Return [X, Y] of the center of cell containing provided text 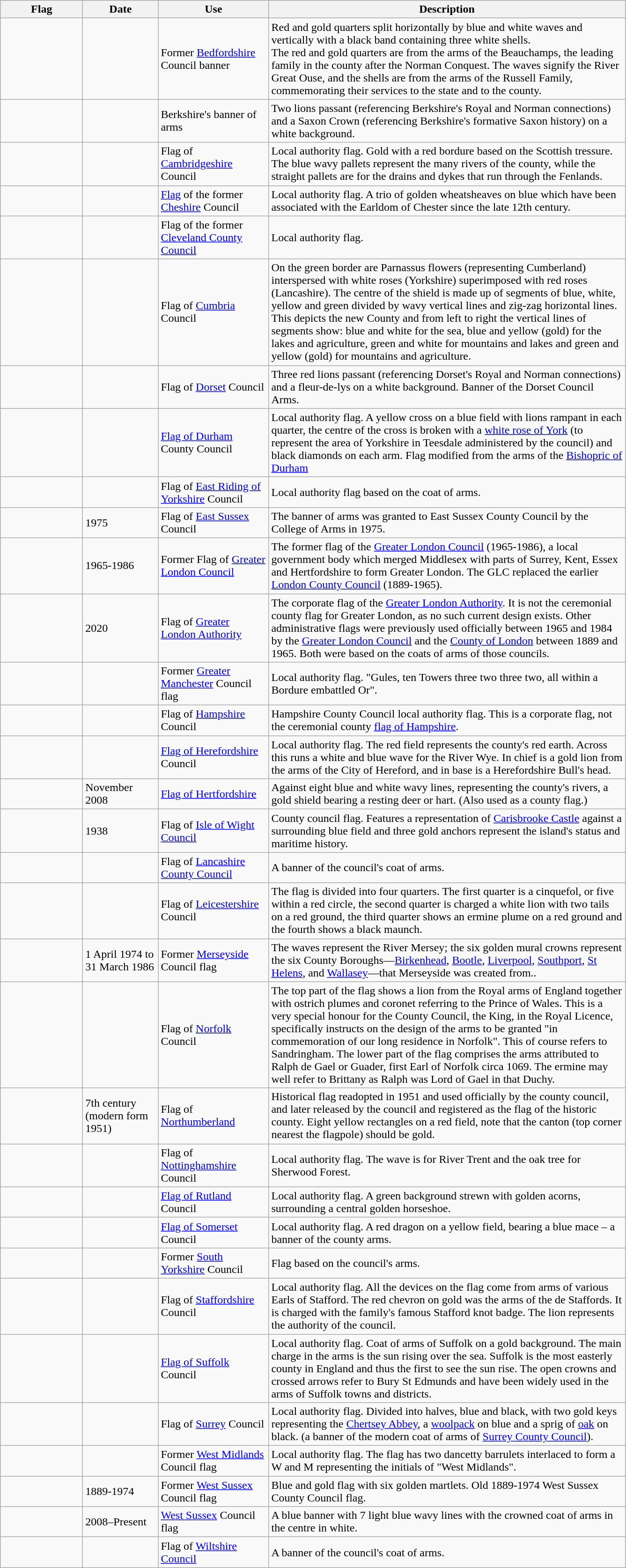
Former Greater Manchester Council flag [214, 684]
Flag of Herefordshire Council [214, 757]
Flag [42, 9]
Flag of Cumbria Council [214, 312]
Flag of East Sussex Council [214, 523]
Former Bedfordshire Council banner [214, 59]
Flag of Somerset Council [214, 1233]
Flag of Hertfordshire [214, 794]
Local authority flag based on the coat of arms. [447, 492]
Flag of Durham County Council [214, 443]
Local authority flag. A red dragon on a yellow field, bearing a blue mace – a banner of the county arms. [447, 1233]
Blue and gold flag with six golden martlets. Old 1889-1974 West Sussex County Council flag. [447, 1491]
1889-1974 [121, 1491]
Date [121, 9]
Flag of Norfolk Council [214, 1035]
Local authority flag. The wave is for River Trent and the oak tree for Sherwood Forest. [447, 1165]
Local authority flag. A green background strewn with golden acorns, surrounding a central golden horseshoe. [447, 1202]
November 2008 [121, 794]
Former West Sussex Council flag [214, 1491]
Flag of Greater London Authority [214, 628]
Flag of Wiltshire Council [214, 1552]
Local authority flag. [447, 237]
Local authority flag. A trio of golden wheatsheaves on blue which have been associated with the Earldom of Chester since the late 12th century. [447, 200]
Use [214, 9]
7th century (modern form 1951) [121, 1116]
Local authority flag. The flag has two dancetty barrulets interlaced to form a W and M representing the initials of "West Midlands". [447, 1461]
Flag of Suffolk Council [214, 1368]
West Sussex Council flag [214, 1522]
Flag of Rutland Council [214, 1202]
Flag of Surrey Council [214, 1424]
Former Flag of Greater London Council [214, 566]
Flag of Northumberland [214, 1116]
Flag of the former Cheshire Council [214, 200]
Flag of Staffordshire Council [214, 1306]
Flag of Leicestershire Council [214, 910]
Flag of Nottinghamshire Council [214, 1165]
Local authority flag. "Gules, ten Towers three two three two, all within a Bordure embattled Or". [447, 684]
Former West Midlands Council flag [214, 1461]
Flag of Isle of Wight Council [214, 831]
2008–Present [121, 1522]
Former South Yorkshire Council [214, 1263]
2020 [121, 628]
Flag of Hampshire Council [214, 720]
1975 [121, 523]
Flag of the former Cleveland County Council [214, 237]
Berkshire's banner of arms [214, 121]
Flag of Cambridgeshire Council [214, 164]
1938 [121, 831]
Description [447, 9]
The banner of arms was granted to East Sussex County Council by the College of Arms in 1975. [447, 523]
Flag of Lancashire County Council [214, 867]
A blue banner with 7 light blue wavy lines with the crowned coat of arms in the centre in white. [447, 1522]
1 April 1974 to 31 March 1986 [121, 960]
Hampshire County Council local authority flag. This is a corporate flag, not the ceremonial county flag of Hampshire. [447, 720]
Flag of Dorset Council [214, 387]
Flag based on the council's arms. [447, 1263]
1965-1986 [121, 566]
Former Merseyside Council flag [214, 960]
Flag of East Riding of Yorkshire Council [214, 492]
